Pinpoint the cell where the given text exists, returning its [x, y] midpoint coordinate. 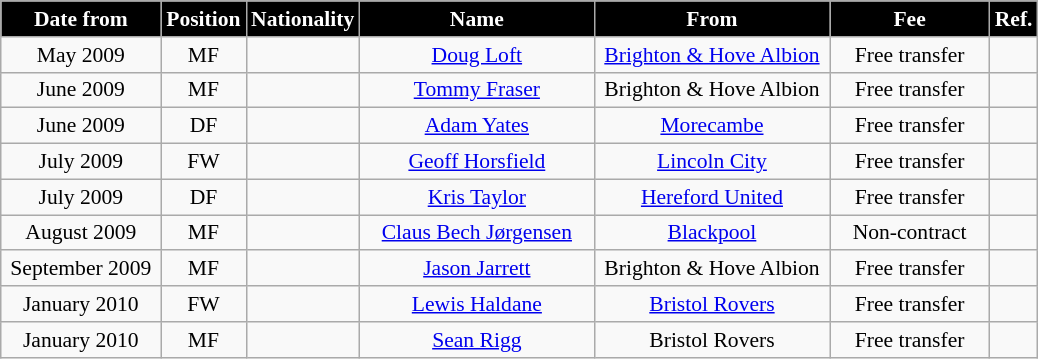
Doug Loft [476, 55]
Date from [81, 19]
Jason Jarrett [476, 269]
Nationality [302, 19]
From [712, 19]
Lewis Haldane [476, 304]
Ref. [1014, 19]
Lincoln City [712, 162]
Geoff Horsfield [476, 162]
Adam Yates [476, 126]
Claus Bech Jørgensen [476, 233]
May 2009 [81, 55]
Kris Taylor [476, 197]
Morecambe [712, 126]
Blackpool [712, 233]
Tommy Fraser [476, 90]
September 2009 [81, 269]
August 2009 [81, 233]
Sean Rigg [476, 340]
Position [204, 19]
Name [476, 19]
Hereford United [712, 197]
Non-contract [910, 233]
Fee [910, 19]
